Locate the cell with the specified text and output its (x, y) center coordinate. 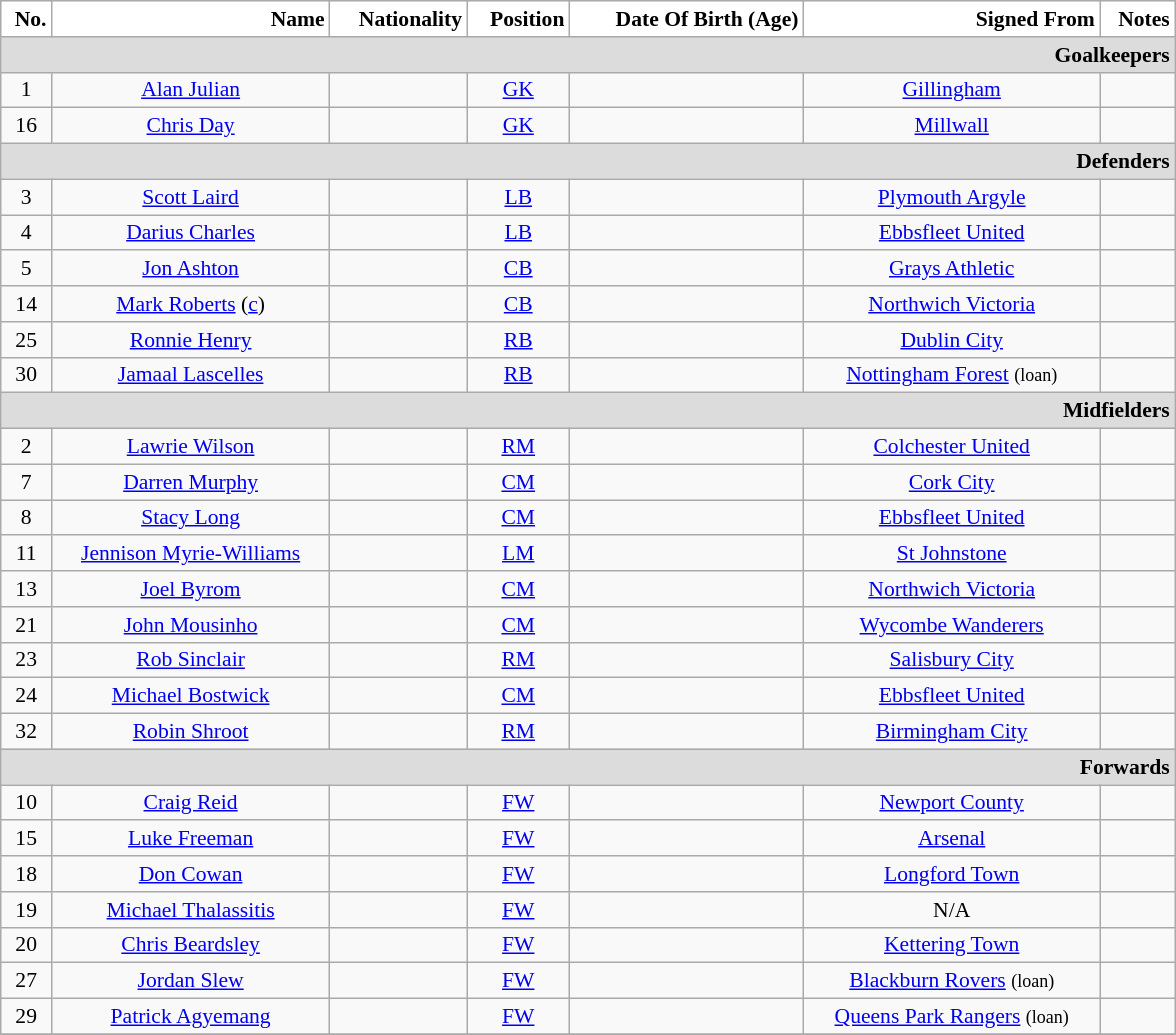
Michael Thalassitis (191, 910)
3 (26, 197)
Birmingham City (952, 732)
21 (26, 625)
Darius Charles (191, 233)
Plymouth Argyle (952, 197)
Wycombe Wanderers (952, 625)
18 (26, 874)
Gillingham (952, 90)
Dublin City (952, 340)
Jamaal Lascelles (191, 375)
Signed From (952, 19)
Robin Shroot (191, 732)
Jennison Myrie-Williams (191, 554)
19 (26, 910)
Nottingham Forest (loan) (952, 375)
Cork City (952, 482)
7 (26, 482)
Darren Murphy (191, 482)
27 (26, 981)
John Mousinho (191, 625)
Chris Beardsley (191, 945)
5 (26, 269)
Rob Sinclair (191, 660)
11 (26, 554)
Mark Roberts (c) (191, 304)
No. (26, 19)
Luke Freeman (191, 839)
Ronnie Henry (191, 340)
N/A (952, 910)
8 (26, 518)
Forwards (588, 767)
Salisbury City (952, 660)
Don Cowan (191, 874)
15 (26, 839)
St Johnstone (952, 554)
Goalkeepers (588, 55)
Alan Julian (191, 90)
20 (26, 945)
Arsenal (952, 839)
Blackburn Rovers (loan) (952, 981)
25 (26, 340)
2 (26, 447)
30 (26, 375)
Patrick Agyemang (191, 1017)
Craig Reid (191, 803)
Joel Byrom (191, 589)
Grays Athletic (952, 269)
Jordan Slew (191, 981)
Position (518, 19)
Date Of Birth (Age) (686, 19)
Scott Laird (191, 197)
10 (26, 803)
Longford Town (952, 874)
Defenders (588, 162)
14 (26, 304)
Colchester United (952, 447)
29 (26, 1017)
Chris Day (191, 126)
Name (191, 19)
Michael Bostwick (191, 696)
32 (26, 732)
Jon Ashton (191, 269)
Midfielders (588, 411)
Stacy Long (191, 518)
Nationality (398, 19)
Queens Park Rangers (loan) (952, 1017)
1 (26, 90)
4 (26, 233)
Notes (1138, 19)
Lawrie Wilson (191, 447)
13 (26, 589)
16 (26, 126)
LM (518, 554)
Newport County (952, 803)
24 (26, 696)
Millwall (952, 126)
Kettering Town (952, 945)
23 (26, 660)
